Provide the [x, y] coordinate of the cell's center where the given text is located.  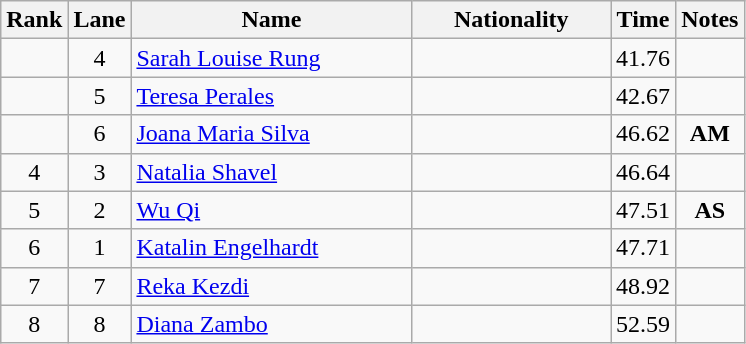
Sarah Louise Rung [272, 58]
Joana Maria Silva [272, 134]
Name [272, 20]
Nationality [512, 20]
Teresa Perales [272, 96]
3 [100, 172]
47.71 [644, 248]
Natalia Shavel [272, 172]
47.51 [644, 210]
Diana Zambo [272, 324]
48.92 [644, 286]
Katalin Engelhardt [272, 248]
Notes [710, 20]
AM [710, 134]
Reka Kezdi [272, 286]
Wu Qi [272, 210]
AS [710, 210]
Lane [100, 20]
42.67 [644, 96]
1 [100, 248]
Rank [34, 20]
2 [100, 210]
46.64 [644, 172]
41.76 [644, 58]
Time [644, 20]
52.59 [644, 324]
46.62 [644, 134]
